Locate the cell with the specified text and output its (X, Y) center coordinate. 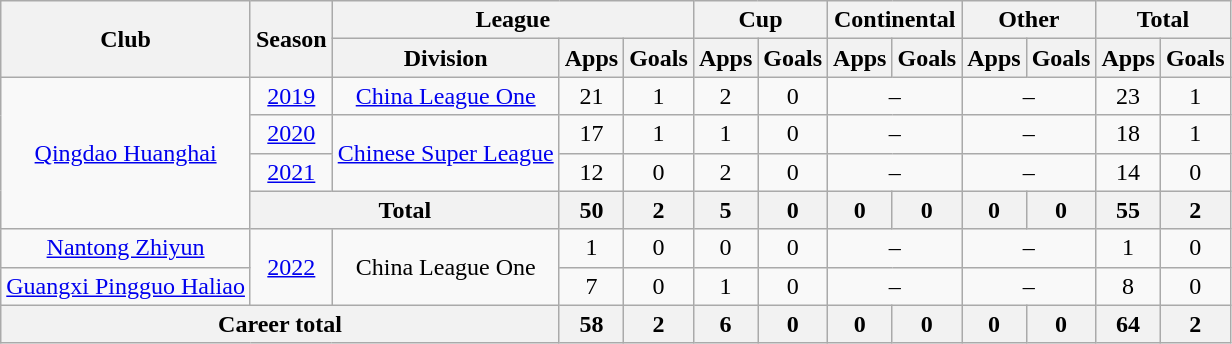
21 (591, 96)
6 (725, 324)
Division (446, 58)
Cup (760, 20)
Qingdao Huanghai (126, 153)
2020 (291, 134)
Club (126, 39)
League (512, 20)
8 (1128, 286)
2022 (291, 267)
58 (591, 324)
14 (1128, 172)
55 (1128, 210)
12 (591, 172)
Season (291, 39)
18 (1128, 134)
5 (725, 210)
Other (1029, 20)
50 (591, 210)
17 (591, 134)
Career total (280, 324)
Guangxi Pingguo Haliao (126, 286)
2019 (291, 96)
64 (1128, 324)
7 (591, 286)
Continental (895, 20)
Nantong Zhiyun (126, 248)
23 (1128, 96)
2021 (291, 172)
Chinese Super League (446, 153)
